Find where the given text appears and provide that cell's center as [x, y] coordinate. 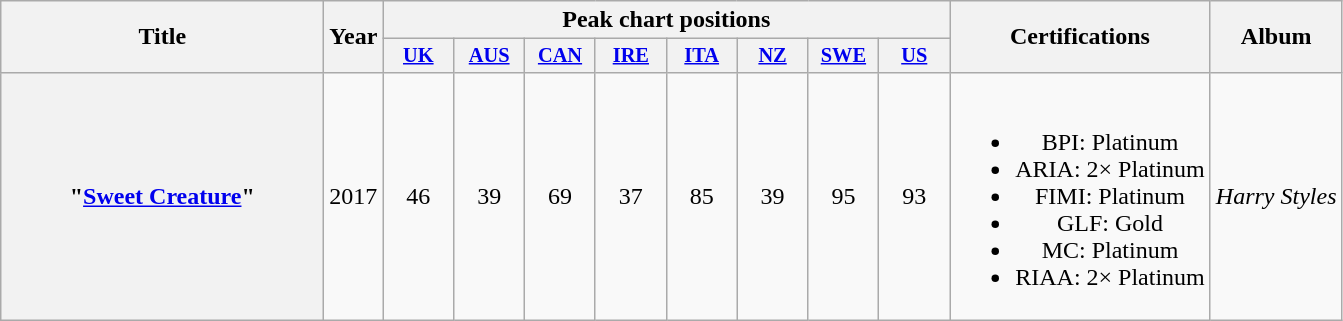
Album [1276, 37]
ITA [702, 56]
CAN [560, 56]
Harry Styles [1276, 196]
Certifications [1080, 37]
AUS [490, 56]
"Sweet Creature" [162, 196]
Title [162, 37]
95 [844, 196]
IRE [630, 56]
46 [418, 196]
37 [630, 196]
69 [560, 196]
Year [354, 37]
NZ [772, 56]
Peak chart positions [666, 20]
93 [914, 196]
SWE [844, 56]
BPI: PlatinumARIA: 2× PlatinumFIMI: PlatinumGLF: GoldMC: PlatinumRIAA: 2× Platinum [1080, 196]
2017 [354, 196]
US [914, 56]
UK [418, 56]
85 [702, 196]
